Detect which cell encompasses the target text, then output its [X, Y] center coordinate. 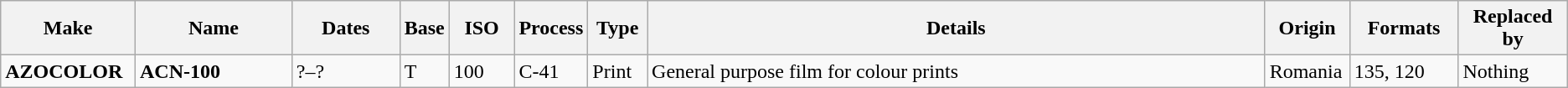
Romania [1307, 71]
T [424, 71]
Make [69, 28]
Origin [1307, 28]
ISO [482, 28]
Process [551, 28]
Print [618, 71]
Replaced by [1513, 28]
100 [482, 71]
Formats [1404, 28]
?–? [345, 71]
Details [957, 28]
ACN-100 [213, 71]
135, 120 [1404, 71]
C-41 [551, 71]
Dates [345, 28]
Type [618, 28]
AZOCOLOR [69, 71]
Nothing [1513, 71]
Name [213, 28]
General purpose film for colour prints [957, 71]
Base [424, 28]
